Scan for the cell matching the given text and deliver its [X, Y] coordinate at center. 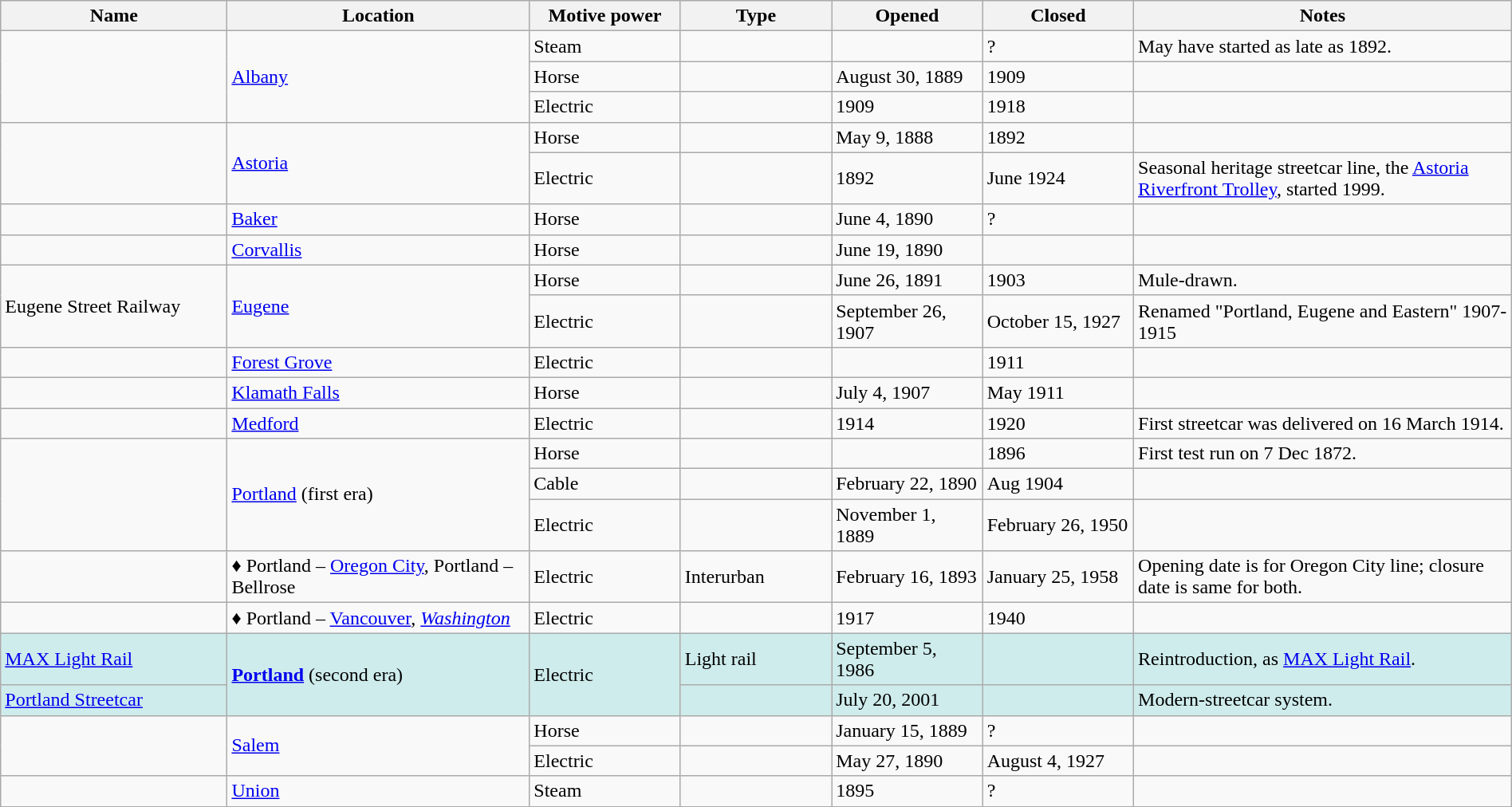
February 22, 1890 [908, 484]
September 5, 1986 [908, 659]
Light rail [756, 659]
Albany [378, 77]
1911 [1057, 362]
Type [756, 16]
1940 [1057, 618]
Mule-drawn. [1323, 280]
1895 [908, 791]
September 26, 1907 [908, 321]
October 15, 1927 [1057, 321]
May 27, 1890 [908, 761]
Baker [378, 219]
Name [114, 16]
Portland Streetcar [114, 700]
Closed [1057, 16]
January 25, 1958 [1057, 577]
February 16, 1893 [908, 577]
Opened [908, 16]
Portland (second era) [378, 675]
August 4, 1927 [1057, 761]
November 1, 1889 [908, 525]
May 1911 [1057, 392]
Union [378, 791]
Salem [378, 746]
January 15, 1889 [908, 730]
Reintroduction, as MAX Light Rail. [1323, 659]
Aug 1904 [1057, 484]
Location [378, 16]
Portland (first era) [378, 494]
Astoria [378, 163]
Klamath Falls [378, 392]
Interurban [756, 577]
Opening date is for Oregon City line; closure date is same for both. [1323, 577]
Eugene [378, 306]
Motive power [604, 16]
Renamed "Portland, Eugene and Eastern" 1907-1915 [1323, 321]
Forest Grove [378, 362]
June 26, 1891 [908, 280]
July 20, 2001 [908, 700]
First streetcar was delivered on 16 March 1914. [1323, 423]
Medford [378, 423]
1917 [908, 618]
Eugene Street Railway [114, 306]
Modern-streetcar system. [1323, 700]
♦ Portland – Oregon City, Portland – Bellrose [378, 577]
1920 [1057, 423]
June 4, 1890 [908, 219]
MAX Light Rail [114, 659]
Notes [1323, 16]
June 1924 [1057, 179]
♦ Portland – Vancouver, Washington [378, 618]
1903 [1057, 280]
1896 [1057, 454]
1918 [1057, 107]
Corvallis [378, 250]
May have started as late as 1892. [1323, 46]
Seasonal heritage streetcar line, the Astoria Riverfront Trolley, started 1999. [1323, 179]
June 19, 1890 [908, 250]
First test run on 7 Dec 1872. [1323, 454]
Cable [604, 484]
May 9, 1888 [908, 137]
August 30, 1889 [908, 77]
February 26, 1950 [1057, 525]
1914 [908, 423]
July 4, 1907 [908, 392]
